Output the (x, y) coordinate of the center of the cell containing the given text.  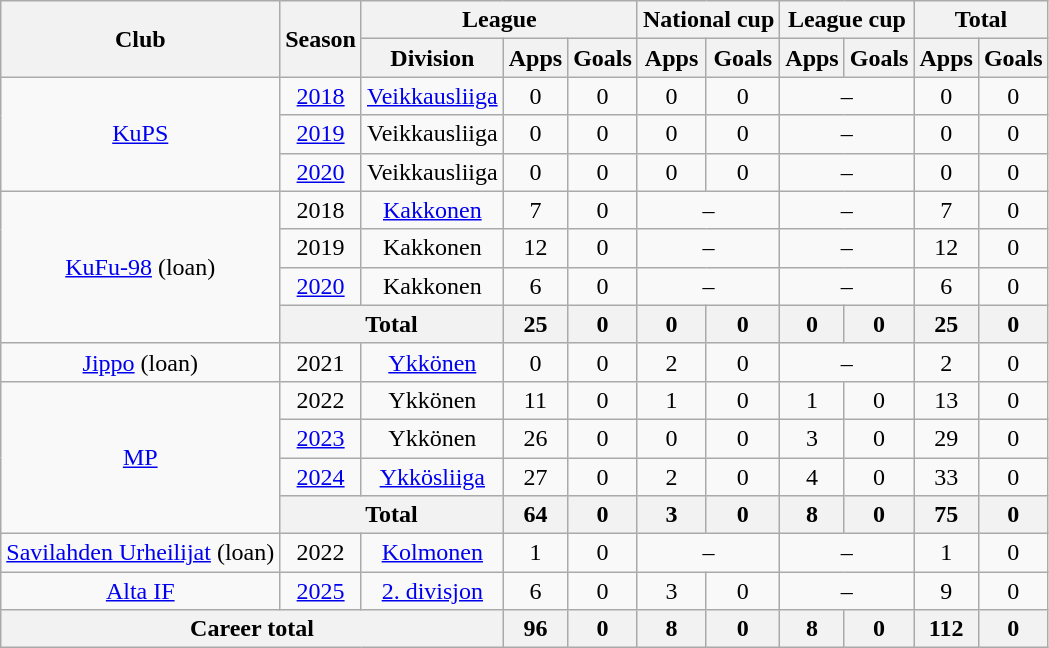
4 (812, 477)
2025 (321, 591)
26 (535, 438)
Club (140, 39)
2. divisjon (432, 591)
96 (535, 629)
Kolmonen (432, 553)
33 (946, 477)
KuPS (140, 134)
29 (946, 438)
2024 (321, 477)
112 (946, 629)
11 (535, 400)
MP (140, 457)
27 (535, 477)
Alta IF (140, 591)
National cup (708, 20)
64 (535, 515)
2021 (321, 362)
75 (946, 515)
League cup (847, 20)
KuFu-98 (loan) (140, 267)
Savilahden Urheilijat (loan) (140, 553)
13 (946, 400)
Ykkösliiga (432, 477)
Division (432, 58)
Season (321, 39)
League (499, 20)
9 (946, 591)
Jippo (loan) (140, 362)
2023 (321, 438)
Career total (252, 629)
